Return (x, y) of the center of cell containing provided text 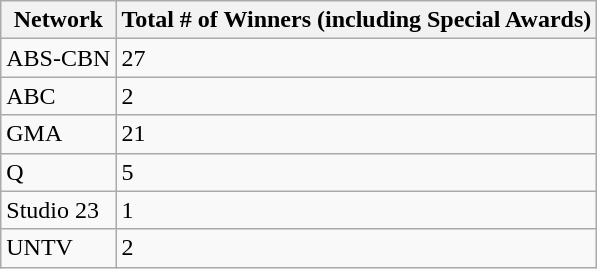
Total # of Winners (including Special Awards) (356, 20)
1 (356, 210)
GMA (58, 134)
Studio 23 (58, 210)
Q (58, 172)
27 (356, 58)
Network (58, 20)
ABS-CBN (58, 58)
ABC (58, 96)
UNTV (58, 248)
5 (356, 172)
21 (356, 134)
